Identify which cell holds the provided text, then report its (x, y) central coordinate. 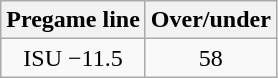
Over/under (210, 20)
Pregame line (74, 20)
ISU −11.5 (74, 58)
58 (210, 58)
